For the text-containing cell, return its midpoint in (X, Y) coordinate format. 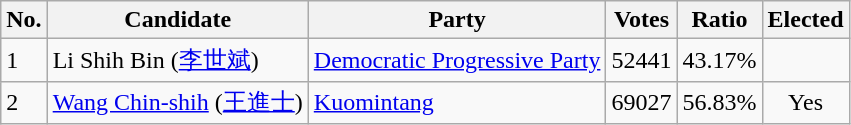
52441 (642, 60)
Democratic Progressive Party (457, 60)
Ratio (720, 20)
Elected (806, 20)
Candidate (178, 20)
Votes (642, 20)
56.83% (720, 102)
Yes (806, 102)
43.17% (720, 60)
Kuomintang (457, 102)
No. (24, 20)
Wang Chin-shih (王進士) (178, 102)
1 (24, 60)
2 (24, 102)
Party (457, 20)
69027 (642, 102)
Li Shih Bin (李世斌) (178, 60)
